Return (X, Y) of the center of cell containing provided text 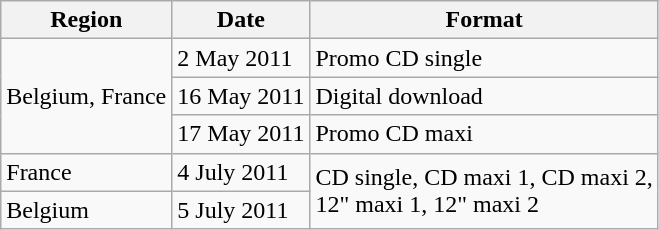
Belgium (86, 210)
CD single, CD maxi 1, CD maxi 2, 12" maxi 1, 12" maxi 2 (484, 191)
Date (241, 20)
Format (484, 20)
Digital download (484, 96)
4 July 2011 (241, 172)
France (86, 172)
2 May 2011 (241, 58)
Promo CD single (484, 58)
17 May 2011 (241, 134)
16 May 2011 (241, 96)
5 July 2011 (241, 210)
Promo CD maxi (484, 134)
Belgium, France (86, 96)
Region (86, 20)
